Locate the cell with the specified text and output its (X, Y) center coordinate. 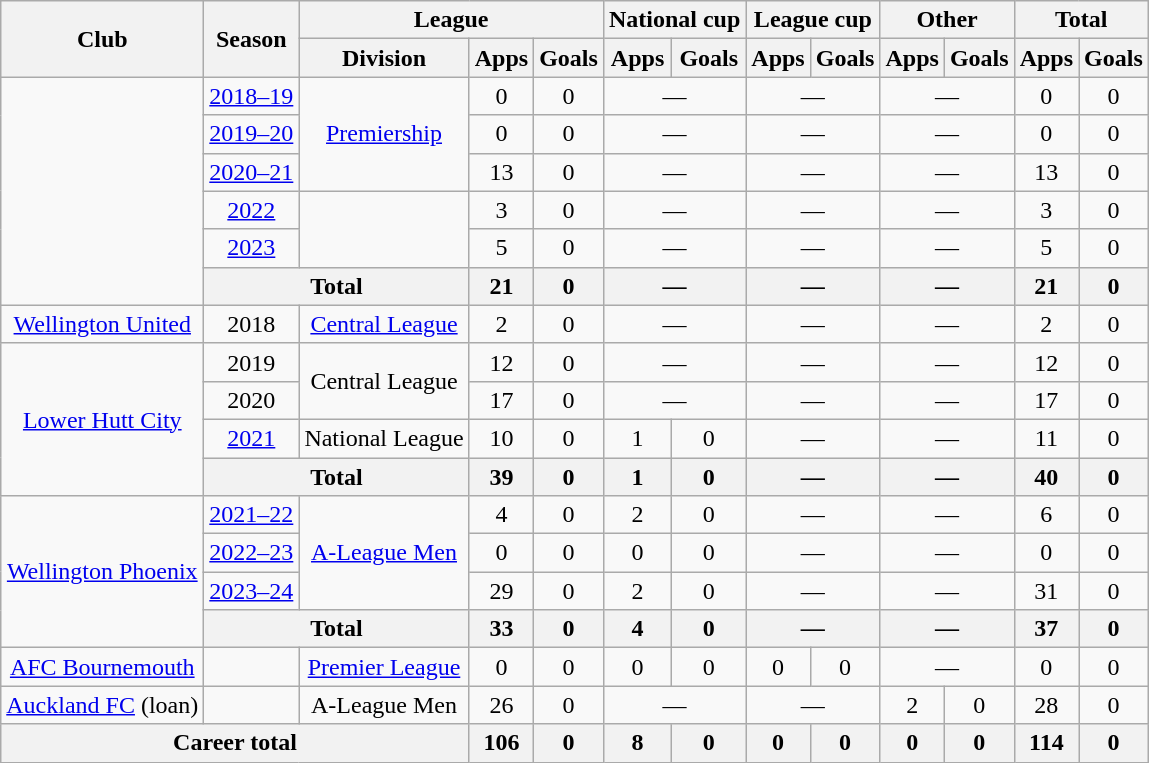
2019–20 (252, 134)
40 (1046, 477)
33 (501, 629)
2022 (252, 210)
League (451, 20)
2019 (252, 362)
Lower Hutt City (102, 419)
Division (384, 58)
Wellington United (102, 324)
29 (501, 591)
26 (501, 705)
Club (102, 39)
Premiership (384, 134)
2020–21 (252, 172)
114 (1046, 743)
10 (501, 438)
League cup (813, 20)
National League (384, 438)
2020 (252, 400)
2023 (252, 248)
Season (252, 39)
2018 (252, 324)
Career total (235, 743)
National cup (674, 20)
2021 (252, 438)
11 (1046, 438)
2018–19 (252, 96)
106 (501, 743)
31 (1046, 591)
28 (1046, 705)
6 (1046, 515)
AFC Bournemouth (102, 667)
2022–23 (252, 553)
2023–24 (252, 591)
Premier League (384, 667)
37 (1046, 629)
Auckland FC (loan) (102, 705)
8 (637, 743)
2021–22 (252, 515)
39 (501, 477)
Other (947, 20)
Wellington Phoenix (102, 572)
